For the text-containing cell, return its midpoint in [X, Y] coordinate format. 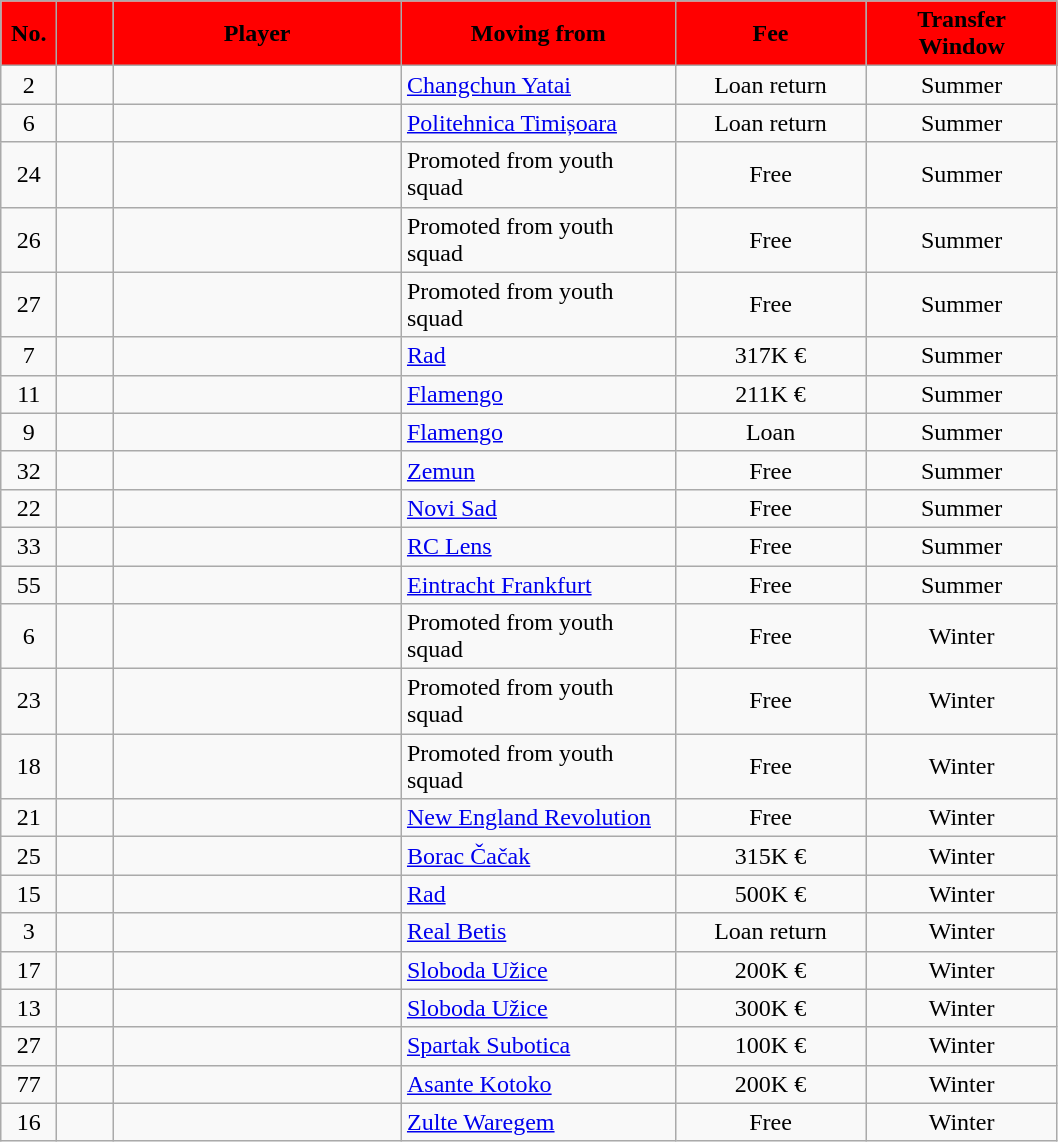
23 [29, 702]
18 [29, 766]
Zemun [538, 470]
Player [258, 34]
Asante Kotoko [538, 1084]
2 [29, 85]
New England Revolution [538, 818]
Fee [770, 34]
24 [29, 174]
11 [29, 394]
33 [29, 546]
3 [29, 932]
RC Lens [538, 546]
Borac Čačak [538, 856]
26 [29, 240]
Eintracht Frankfurt [538, 585]
Novi Sad [538, 508]
25 [29, 856]
317K € [770, 356]
100K € [770, 1046]
17 [29, 970]
211K € [770, 394]
77 [29, 1084]
22 [29, 508]
16 [29, 1122]
300K € [770, 1008]
32 [29, 470]
500K € [770, 894]
Zulte Waregem [538, 1122]
Transfer Window [962, 34]
15 [29, 894]
21 [29, 818]
9 [29, 432]
315K € [770, 856]
7 [29, 356]
Spartak Subotica [538, 1046]
Politehnica Timișoara [538, 123]
No. [29, 34]
55 [29, 585]
Loan [770, 432]
Changchun Yatai [538, 85]
Real Betis [538, 932]
Moving from [538, 34]
13 [29, 1008]
